Capture the cell that displays the provided text and extract its [X, Y] central coordinate. 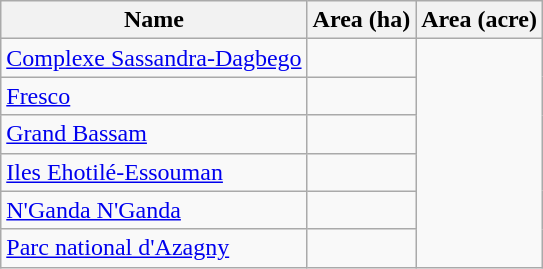
Area (acre) [480, 20]
Parc national d'Azagny [154, 248]
Complexe Sassandra-Dagbego [154, 58]
Name [154, 20]
Grand Bassam [154, 134]
Fresco [154, 96]
N'Ganda N'Ganda [154, 210]
Area (ha) [362, 20]
Iles Ehotilé-Essouman [154, 172]
